Extract the (x, y) coordinate from the center of the cell holding the provided text.  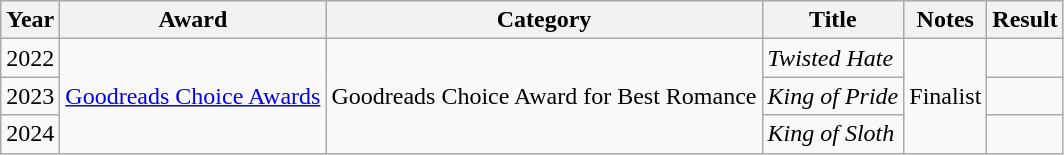
Notes (946, 20)
2024 (30, 134)
2022 (30, 58)
Goodreads Choice Award for Best Romance (544, 96)
King of Sloth (833, 134)
Twisted Hate (833, 58)
King of Pride (833, 96)
Result (1025, 20)
Title (833, 20)
Finalist (946, 96)
Goodreads Choice Awards (193, 96)
2023 (30, 96)
Year (30, 20)
Award (193, 20)
Category (544, 20)
